Extract the (x, y) coordinate from the center of the cell holding the provided text.  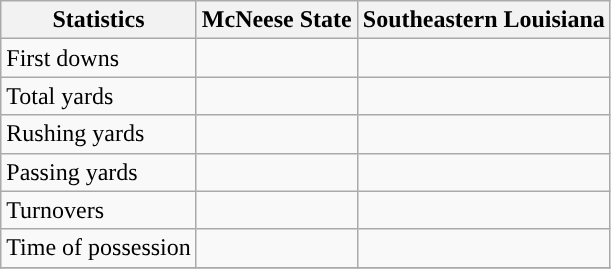
First downs (99, 58)
Southeastern Louisiana (484, 20)
Turnovers (99, 210)
Rushing yards (99, 134)
Time of possession (99, 248)
McNeese State (276, 20)
Statistics (99, 20)
Passing yards (99, 172)
Total yards (99, 96)
